Identify which cell holds the provided text, then report its (x, y) central coordinate. 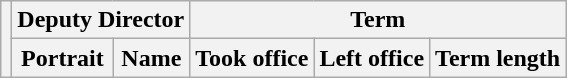
Term (378, 20)
Name (152, 58)
Took office (252, 58)
Term length (498, 58)
Portrait (62, 58)
Deputy Director (101, 20)
Left office (372, 58)
